Extract the (x, y) coordinate from the center of the cell holding the provided text.  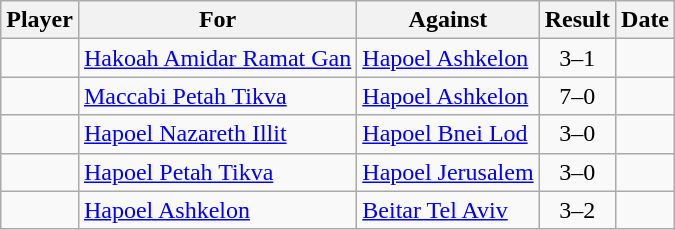
For (217, 20)
Hapoel Nazareth Illit (217, 134)
Hakoah Amidar Ramat Gan (217, 58)
3–2 (577, 210)
3–1 (577, 58)
Hapoel Jerusalem (448, 172)
7–0 (577, 96)
Hapoel Bnei Lod (448, 134)
Date (646, 20)
Beitar Tel Aviv (448, 210)
Maccabi Petah Tikva (217, 96)
Result (577, 20)
Player (40, 20)
Against (448, 20)
Hapoel Petah Tikva (217, 172)
